Find where the given text appears and provide that cell's center as [X, Y] coordinate. 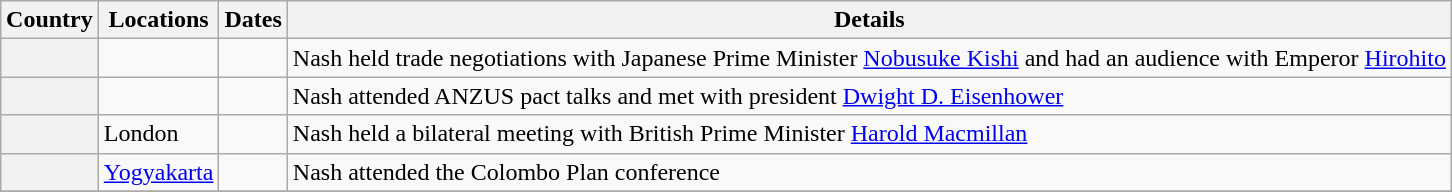
Details [869, 20]
Nash attended ANZUS pact talks and met with president Dwight D. Eisenhower [869, 96]
Dates [253, 20]
Nash held a bilateral meeting with British Prime Minister Harold Macmillan [869, 134]
Nash attended the Colombo Plan conference [869, 172]
Locations [158, 20]
Yogyakarta [158, 172]
London [158, 134]
Nash held trade negotiations with Japanese Prime Minister Nobusuke Kishi and had an audience with Emperor Hirohito [869, 58]
Country [50, 20]
